Detect which cell encompasses the target text, then output its [x, y] center coordinate. 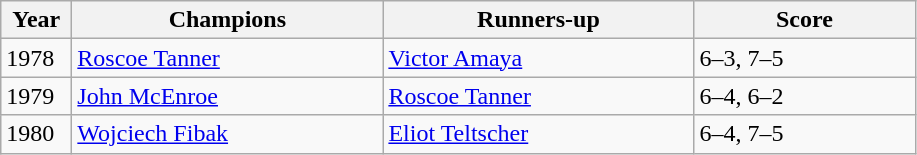
John McEnroe [228, 96]
1980 [36, 134]
Year [36, 20]
6–4, 7–5 [804, 134]
Wojciech Fibak [228, 134]
Score [804, 20]
Eliot Teltscher [538, 134]
Victor Amaya [538, 58]
6–4, 6–2 [804, 96]
1978 [36, 58]
1979 [36, 96]
6–3, 7–5 [804, 58]
Runners-up [538, 20]
Champions [228, 20]
